Determine the [X, Y] coordinate at the center of the cell enclosing the given text.  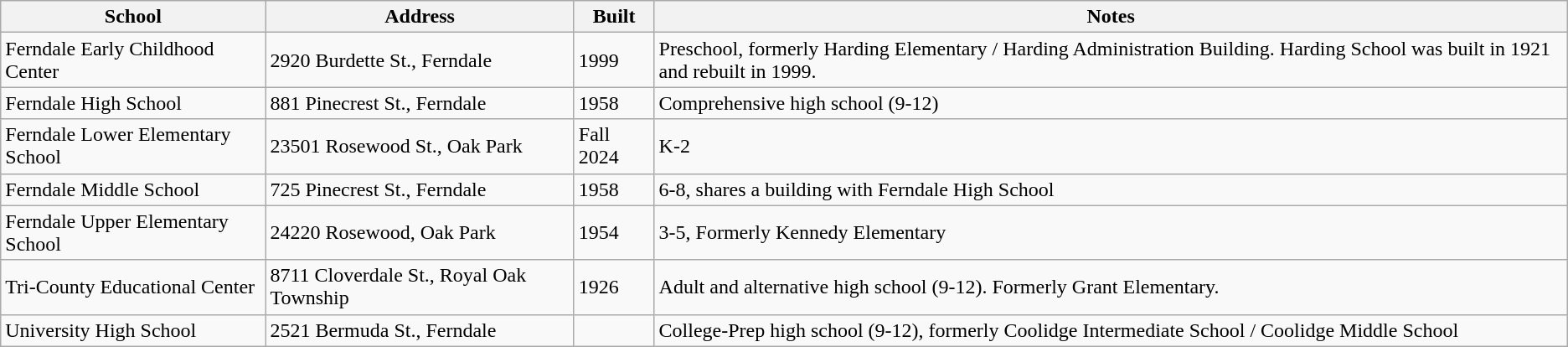
1999 [614, 60]
Ferndale Lower Elementary School [133, 146]
K-2 [1111, 146]
Preschool, formerly Harding Elementary / Harding Administration Building. Harding School was built in 1921 and rebuilt in 1999. [1111, 60]
881 Pinecrest St., Ferndale [420, 103]
23501 Rosewood St., Oak Park [420, 146]
24220 Rosewood, Oak Park [420, 233]
725 Pinecrest St., Ferndale [420, 189]
Tri-County Educational Center [133, 287]
Built [614, 17]
University High School [133, 330]
2521 Bermuda St., Ferndale [420, 330]
Address [420, 17]
Notes [1111, 17]
Fall 2024 [614, 146]
Ferndale Middle School [133, 189]
2920 Burdette St., Ferndale [420, 60]
1926 [614, 287]
Ferndale High School [133, 103]
Adult and alternative high school (9-12). Formerly Grant Elementary. [1111, 287]
6-8, shares a building with Ferndale High School [1111, 189]
Comprehensive high school (9-12) [1111, 103]
School [133, 17]
Ferndale Upper Elementary School [133, 233]
8711 Cloverdale St., Royal Oak Township [420, 287]
Ferndale Early Childhood Center [133, 60]
1954 [614, 233]
3-5, Formerly Kennedy Elementary [1111, 233]
College-Prep high school (9-12), formerly Coolidge Intermediate School / Coolidge Middle School [1111, 330]
